Pinpoint the cell where the given text exists, returning its (X, Y) midpoint coordinate. 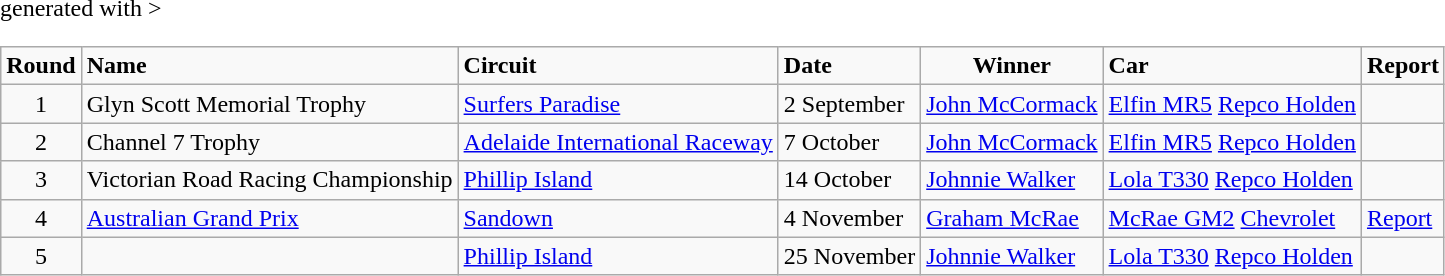
Australian Grand Prix (270, 218)
Circuit (618, 66)
Date (849, 66)
5 (41, 256)
4 (41, 218)
Graham McRae (1012, 218)
3 (41, 180)
Name (270, 66)
4 November (849, 218)
2 September (849, 104)
Adelaide International Raceway (618, 142)
Winner (1012, 66)
Round (41, 66)
McRae GM2 Chevrolet (1232, 218)
7 October (849, 142)
1 (41, 104)
Car (1232, 66)
Sandown (618, 218)
Victorian Road Racing Championship (270, 180)
14 October (849, 180)
Channel 7 Trophy (270, 142)
2 (41, 142)
25 November (849, 256)
Surfers Paradise (618, 104)
Glyn Scott Memorial Trophy (270, 104)
